Find where the given text appears and provide that cell's center as [X, Y] coordinate. 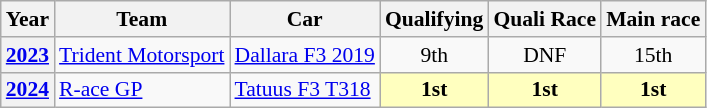
2024 [28, 90]
15th [653, 55]
Tatuus F3 T318 [305, 90]
DNF [544, 55]
Qualifying [434, 19]
Main race [653, 19]
Year [28, 19]
9th [434, 55]
R-ace GP [142, 90]
Dallara F3 2019 [305, 55]
Quali Race [544, 19]
Team [142, 19]
Car [305, 19]
Trident Motorsport [142, 55]
2023 [28, 55]
